Scan for the cell matching the given text and deliver its [x, y] coordinate at center. 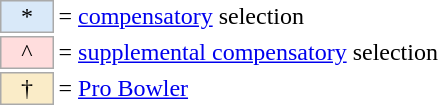
^ [27, 52]
† [27, 88]
* [27, 16]
